Search for the cell housing the specified text and yield its [x, y] center coordinate. 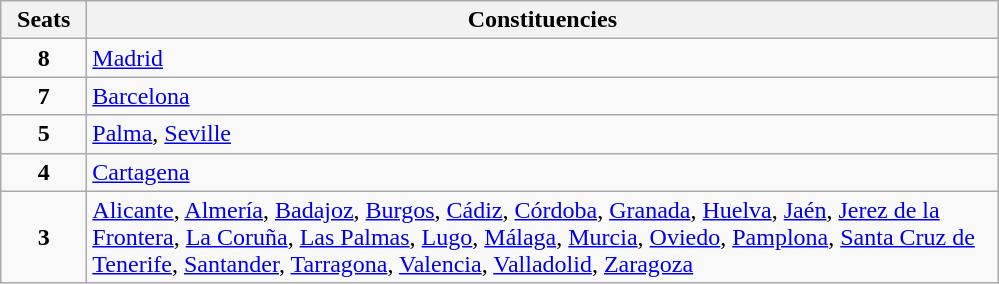
5 [44, 134]
Seats [44, 20]
Cartagena [542, 172]
Palma, Seville [542, 134]
7 [44, 96]
Madrid [542, 58]
3 [44, 237]
Constituencies [542, 20]
4 [44, 172]
8 [44, 58]
Barcelona [542, 96]
